Pinpoint the cell where the given text exists, returning its [X, Y] midpoint coordinate. 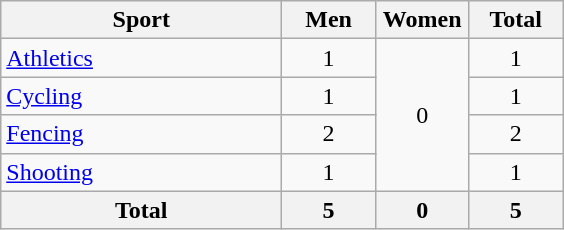
Men [329, 20]
Women [422, 20]
Athletics [142, 58]
Cycling [142, 96]
Fencing [142, 134]
Shooting [142, 172]
Sport [142, 20]
